Determine the [x, y] coordinate at the center of the cell enclosing the given text.  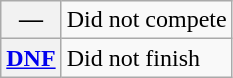
Did not compete [146, 20]
DNF [31, 58]
— [31, 20]
Did not finish [146, 58]
